Return the (X, Y) coordinate for the center point of the cell that contains the specified text.  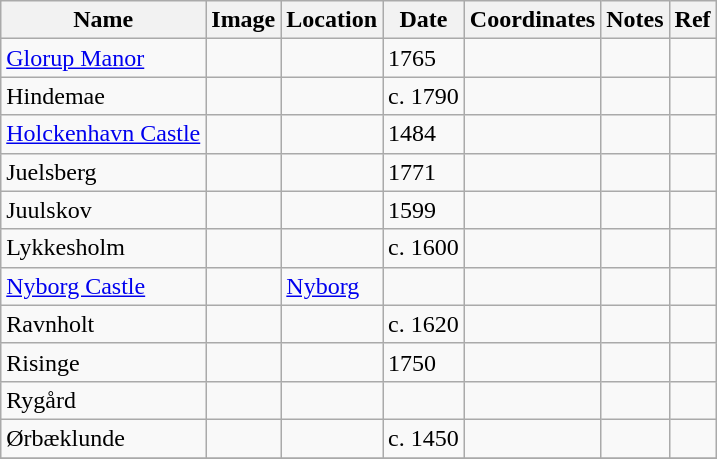
Nyborg (332, 286)
Glorup Manor (104, 58)
Ravnholt (104, 324)
Rygård (104, 400)
1765 (424, 58)
Location (332, 20)
Nyborg Castle (104, 286)
Juulskov (104, 210)
Risinge (104, 362)
1771 (424, 172)
Date (424, 20)
Name (104, 20)
Ref (692, 20)
Hindemae (104, 96)
Image (244, 20)
Ørbæklunde (104, 438)
1750 (424, 362)
c. 1450 (424, 438)
Juelsberg (104, 172)
Coordinates (532, 20)
1484 (424, 134)
Lykkesholm (104, 248)
Holckenhavn Castle (104, 134)
c. 1790 (424, 96)
Notes (635, 20)
c. 1600 (424, 248)
1599 (424, 210)
c. 1620 (424, 324)
